Provide the (X, Y) coordinate of the cell's center where the given text is located.  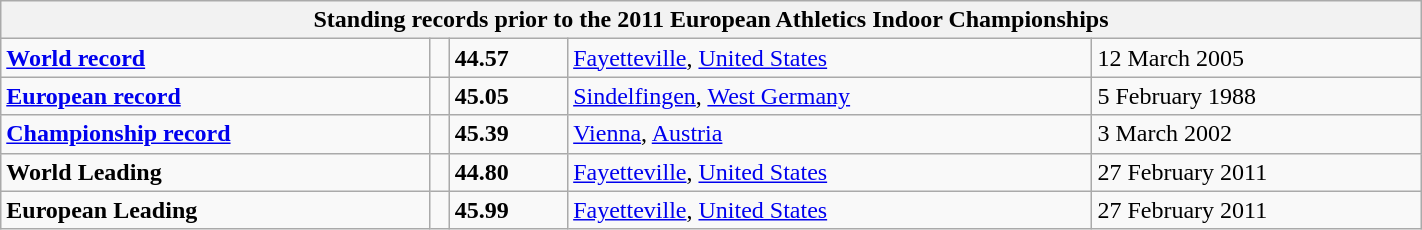
Standing records prior to the 2011 European Athletics Indoor Championships (711, 20)
45.39 (508, 134)
Championship record (215, 134)
5 February 1988 (1256, 96)
44.57 (508, 58)
World Leading (215, 172)
12 March 2005 (1256, 58)
45.99 (508, 210)
European record (215, 96)
Sindelfingen, West Germany (830, 96)
European Leading (215, 210)
3 March 2002 (1256, 134)
World record (215, 58)
Vienna, Austria (830, 134)
45.05 (508, 96)
44.80 (508, 172)
